Pinpoint the cell where the given text exists, returning its [X, Y] midpoint coordinate. 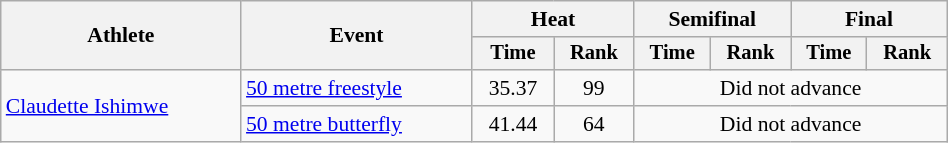
50 metre butterfly [356, 124]
Claudette Ishimwe [121, 106]
35.37 [513, 88]
Heat [553, 19]
Semifinal [712, 19]
Final [870, 19]
Event [356, 36]
64 [594, 124]
41.44 [513, 124]
Athlete [121, 36]
99 [594, 88]
50 metre freestyle [356, 88]
